Extract the (x, y) coordinate from the center of the cell holding the provided text.  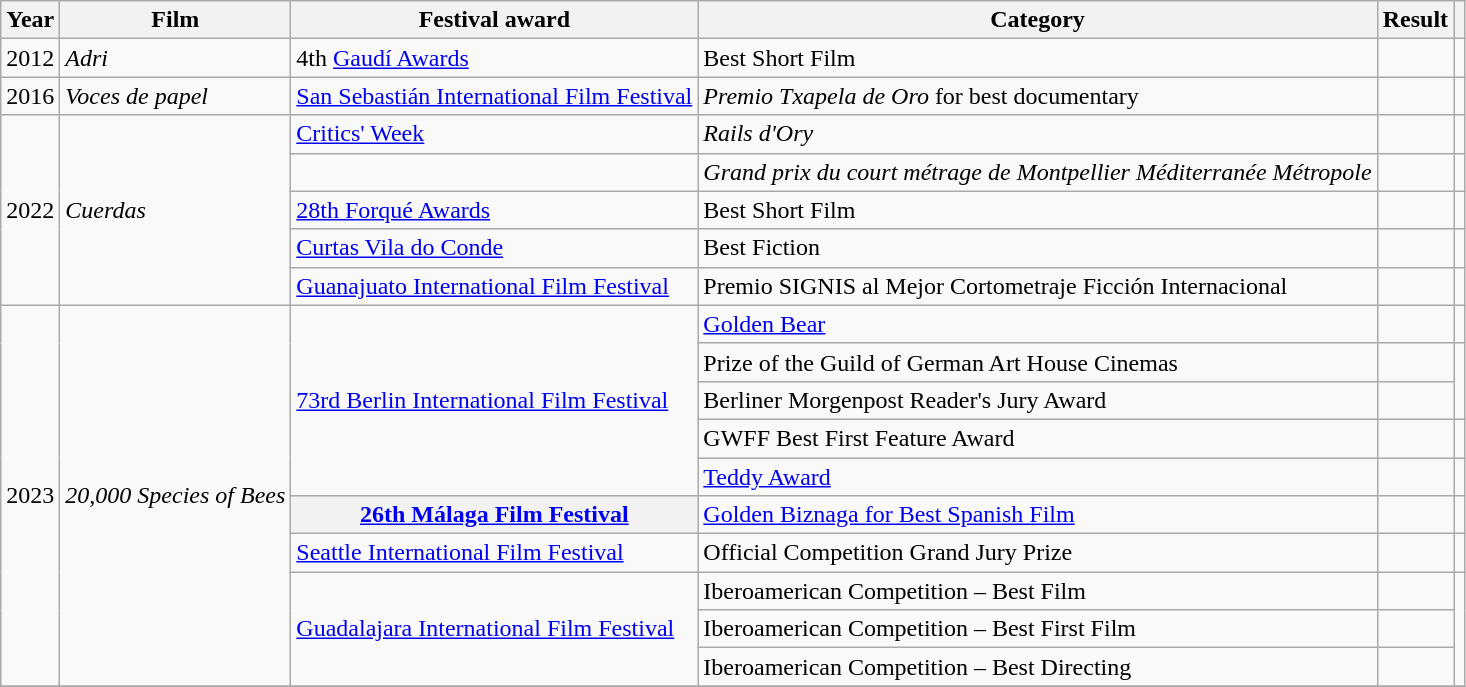
Official Competition Grand Jury Prize (1038, 553)
Adri (176, 58)
Berliner Morgenpost Reader's Jury Award (1038, 400)
Cuerdas (176, 210)
Iberoamerican Competition – Best Directing (1038, 667)
San Sebastián International Film Festival (494, 96)
Curtas Vila do Conde (494, 248)
2022 (30, 210)
2016 (30, 96)
26th Málaga Film Festival (494, 515)
Teddy Award (1038, 477)
20,000 Species of Bees (176, 496)
Iberoamerican Competition – Best First Film (1038, 629)
28th Forqué Awards (494, 210)
Iberoamerican Competition – Best Film (1038, 591)
Grand prix du court métrage de Montpellier Méditerranée Métropole (1038, 172)
Premio Txapela de Oro for best documentary (1038, 96)
Film (176, 20)
Prize of the Guild of German Art House Cinemas (1038, 362)
Guadalajara International Film Festival (494, 629)
Best Fiction (1038, 248)
73rd Berlin International Film Festival (494, 400)
Premio SIGNIS al Mejor Cortometraje Ficción Internacional (1038, 286)
Category (1038, 20)
Year (30, 20)
2023 (30, 496)
Golden Bear (1038, 324)
2012 (30, 58)
Critics' Week (494, 134)
Golden Biznaga for Best Spanish Film (1038, 515)
GWFF Best First Feature Award (1038, 438)
Rails d'Ory (1038, 134)
Voces de papel (176, 96)
4th Gaudí Awards (494, 58)
Festival award (494, 20)
Result (1415, 20)
Guanajuato International Film Festival (494, 286)
Seattle International Film Festival (494, 553)
